Find where the given text appears and provide that cell's center as [X, Y] coordinate. 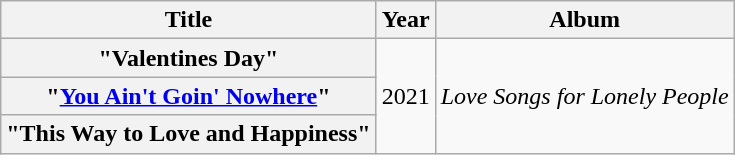
"This Way to Love and Happiness" [188, 134]
2021 [406, 96]
"Valentines Day" [188, 58]
"You Ain't Goin' Nowhere" [188, 96]
Love Songs for Lonely People [584, 96]
Title [188, 20]
Year [406, 20]
Album [584, 20]
